Capture the cell that displays the provided text and extract its [X, Y] central coordinate. 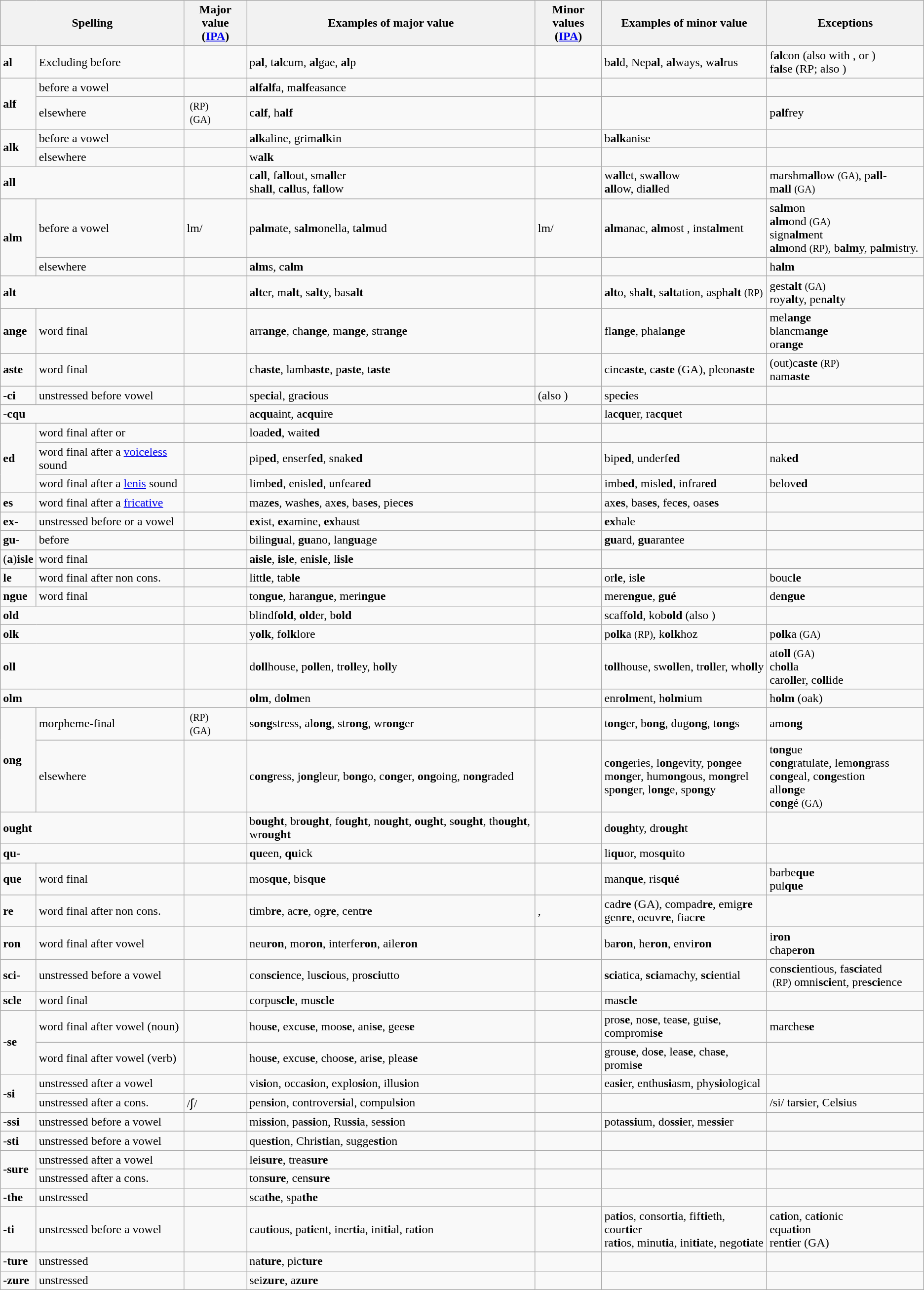
acquaint, acquire [391, 414]
prose, nose, tease, guise, compromise [684, 1026]
aisle, isle, enisle, lisle [391, 559]
among [846, 724]
-ti [18, 1229]
, [569, 911]
tonger, bong, dugong, tongs [684, 724]
polka (RP), kolkhoz [684, 634]
dollhouse, pollen, trolley, holly [391, 666]
ron [18, 943]
special, gracious [391, 395]
exist, examine, exhaust [391, 521]
word final after a voiceless sound [110, 458]
nature, picture [391, 1261]
pension, controversial, compulsion [391, 1103]
conscience, luscious, prosciutto [391, 976]
species [684, 395]
biped, underfed [684, 458]
cation, cationic equation rentier (GA) [846, 1229]
Examples of major value [391, 23]
/si/ tarsier, Celsius [846, 1103]
house, excuse, choose, arise, please [391, 1058]
palmate, salmonella, talmud [391, 228]
bilingual, guano, language [391, 540]
(also ) [569, 395]
baron, heron, environ [684, 943]
barbeque pulque [846, 879]
/ʃ/ [215, 1103]
conscientious, fasciated (RP) omniscient, prescience [846, 976]
loaded, waited [391, 433]
sciatica, sciamachy, sciential [684, 976]
aste [18, 369]
es [18, 503]
-sure [18, 1169]
corpuscle, muscle [391, 1001]
mosque, bisque [391, 879]
ange [18, 331]
vision, occasion, explosion, illusion [391, 1084]
axes, bases, feces, oases [684, 503]
palfrey [846, 113]
Spelling [92, 23]
word final after vowel (noun) [110, 1026]
word final after vowel [110, 943]
holm (oak) [846, 698]
yolk, folklore [391, 634]
grouse, dose, lease, chase, promise [684, 1058]
alf [18, 104]
songstress, along, strong, wronger [391, 724]
-ssi [18, 1122]
patios, consortia, fiftieth, courtierratios, minutia, initiate, negotiate [684, 1229]
cadre (GA), compadre, emigregenre, oeuvre, fiacre [684, 911]
alter, malt, salty, basalt [391, 292]
manque, risqué [684, 879]
polka (GA) [846, 634]
ought [92, 828]
wallet, swallowallow, dialled [684, 183]
walk [391, 157]
leisure, treasure [391, 1160]
atoll (GA) cholla caroller, collide [846, 666]
calf, half [391, 113]
bought, brought, fought, nought, ought, sought, thought, wrought [391, 828]
marchese [846, 1026]
arrange, change, mange, strange [391, 331]
bald, Nepal, always, walrus [684, 62]
flange, phalange [684, 331]
cineaste, caste (GA), pleonaste [684, 369]
beloved [846, 484]
timbre, acre, ogre, centre [391, 911]
(out)caste (RP) namaste [846, 369]
lacquer, racquet [684, 414]
gestalt (GA) royalty, penalty [846, 292]
olk [92, 634]
congress, jongleur, bongo, conger, ongoing, nongraded [391, 776]
Major value(IPA) [215, 23]
ed [18, 458]
enrolment, holmium [684, 698]
dengue [846, 596]
tonsure, censure [391, 1178]
word final after vowel (verb) [110, 1058]
unstressed before vowel [110, 395]
olm [92, 698]
ex- [18, 521]
-ture [18, 1261]
alkaline, grimalkin [391, 138]
alto, shalt, saltation, asphalt (RP) [684, 292]
before [110, 540]
sci- [18, 976]
-ci [18, 395]
congeries, longevity, pongeemonger, humongous, mongrelsponger, longe, spongy [684, 776]
call, fallout, smallershall, callus, fallow [391, 183]
old [92, 615]
le [18, 578]
chaste, lambaste, paste, taste [391, 369]
qu- [92, 854]
cautious, patient, inertia, initial, ration [391, 1229]
blindfold, older, bold [391, 615]
queen, quick [391, 854]
-the [18, 1197]
Exceptions [846, 23]
almanac, almost , instalment [684, 228]
alm [18, 237]
mascle [684, 1001]
orle, isle [684, 578]
-sti [18, 1141]
falcon (also with , or ) false (RP; also ) [846, 62]
word final after a lenis sound [110, 484]
halm [846, 267]
unstressed before or a vowel [110, 521]
(a)isle [18, 559]
iron chaperon [846, 943]
ong [18, 759]
exhale [684, 521]
salmon almond (GA) signalment almond (RP), balmy, palmistry. [846, 228]
tongue, harangue, meringue [391, 596]
limbed, enisled, unfeared [391, 484]
que [18, 879]
-cqu [92, 414]
neuron, moron, interferon, aileron [391, 943]
seizure, azure [391, 1280]
word final after or [110, 433]
easier, enthusiasm, physiological [684, 1084]
guard, guarantee [684, 540]
alms, calm [391, 267]
al [18, 62]
ngue [18, 596]
alk [18, 148]
tongue congratulate, lemongrass congeal, congestion allonge congé (GA) [846, 776]
melange blancmange orange [846, 331]
-zure [18, 1280]
olm, dolmen [391, 698]
Examples of minor value [684, 23]
liquor, mosquito [684, 854]
piped, enserfed, snaked [391, 458]
potassium, dossier, messier [684, 1122]
re [18, 911]
Excluding before [110, 62]
marshmallow (GA), pall-mall (GA) [846, 183]
oll [92, 666]
word final after a fricative [110, 503]
naked [846, 458]
imbed, misled, infrared [684, 484]
tollhouse, swollen, troller, wholly [684, 666]
mission, passion, Russia, session [391, 1122]
Minor values(IPA) [569, 23]
all [92, 183]
balkanise [684, 138]
scathe, spathe [391, 1197]
boucle [846, 578]
morpheme-final [110, 724]
alfalfa, malfeasance [391, 87]
-se [18, 1042]
alt [92, 292]
house, excuse, moose, anise, geese [391, 1026]
mazes, washes, axes, bases, pieces [391, 503]
pal, talcum, algae, alp [391, 62]
question, Christian, suggestion [391, 1141]
-si [18, 1094]
scle [18, 1001]
gu- [18, 540]
little, table [391, 578]
merengue, gué [684, 596]
scaffold, kobold (also ) [684, 615]
doughty, drought [684, 828]
